Pinpoint the cell where the given text exists, returning its [X, Y] midpoint coordinate. 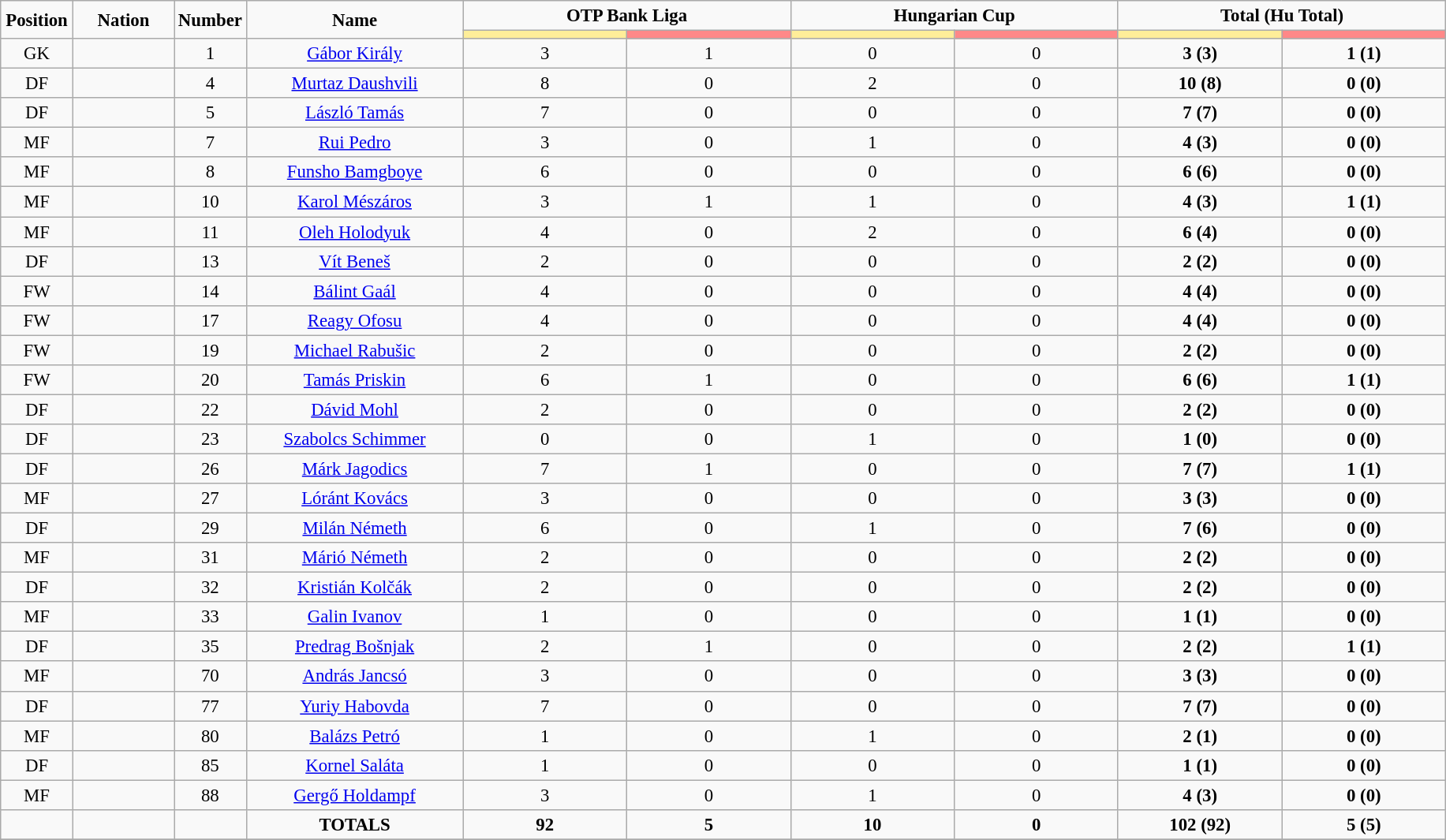
77 [211, 706]
Number [211, 20]
20 [211, 380]
Lóránt Kovács [355, 498]
Galin Ivanov [355, 617]
Kristián Kolčák [355, 588]
Nation [123, 20]
Rui Pedro [355, 143]
Vít Beneš [355, 261]
35 [211, 647]
27 [211, 498]
17 [211, 320]
GK [37, 54]
Milán Németh [355, 528]
Predrag Bošnjak [355, 647]
31 [211, 558]
Gergő Holdampf [355, 795]
Szabolcs Schimmer [355, 439]
1 (0) [1200, 439]
13 [211, 261]
Bálint Gaál [355, 291]
Murtaz Daushvili [355, 84]
Michael Rabušic [355, 350]
Dávid Mohl [355, 409]
32 [211, 588]
Total (Hu Total) [1281, 16]
Position [37, 20]
5 (5) [1364, 825]
TOTALS [355, 825]
10 (8) [1200, 84]
6 (4) [1200, 232]
26 [211, 469]
2 (1) [1200, 736]
Reagy Ofosu [355, 320]
70 [211, 677]
Márió Németh [355, 558]
33 [211, 617]
András Jancsó [355, 677]
22 [211, 409]
Name [355, 20]
14 [211, 291]
88 [211, 795]
Kornel Saláta [355, 765]
19 [211, 350]
29 [211, 528]
80 [211, 736]
Márk Jagodics [355, 469]
23 [211, 439]
Tamás Priskin [355, 380]
Karol Mészáros [355, 202]
Gábor Király [355, 54]
László Tamás [355, 113]
85 [211, 765]
Hungarian Cup [955, 16]
OTP Bank Liga [626, 16]
7 (6) [1200, 528]
102 (92) [1200, 825]
Oleh Holodyuk [355, 232]
Yuriy Habovda [355, 706]
Balázs Petró [355, 736]
Funsho Bamgboye [355, 173]
92 [545, 825]
11 [211, 232]
